Provide the [x, y] coordinate of the cell's center where the given text is located.  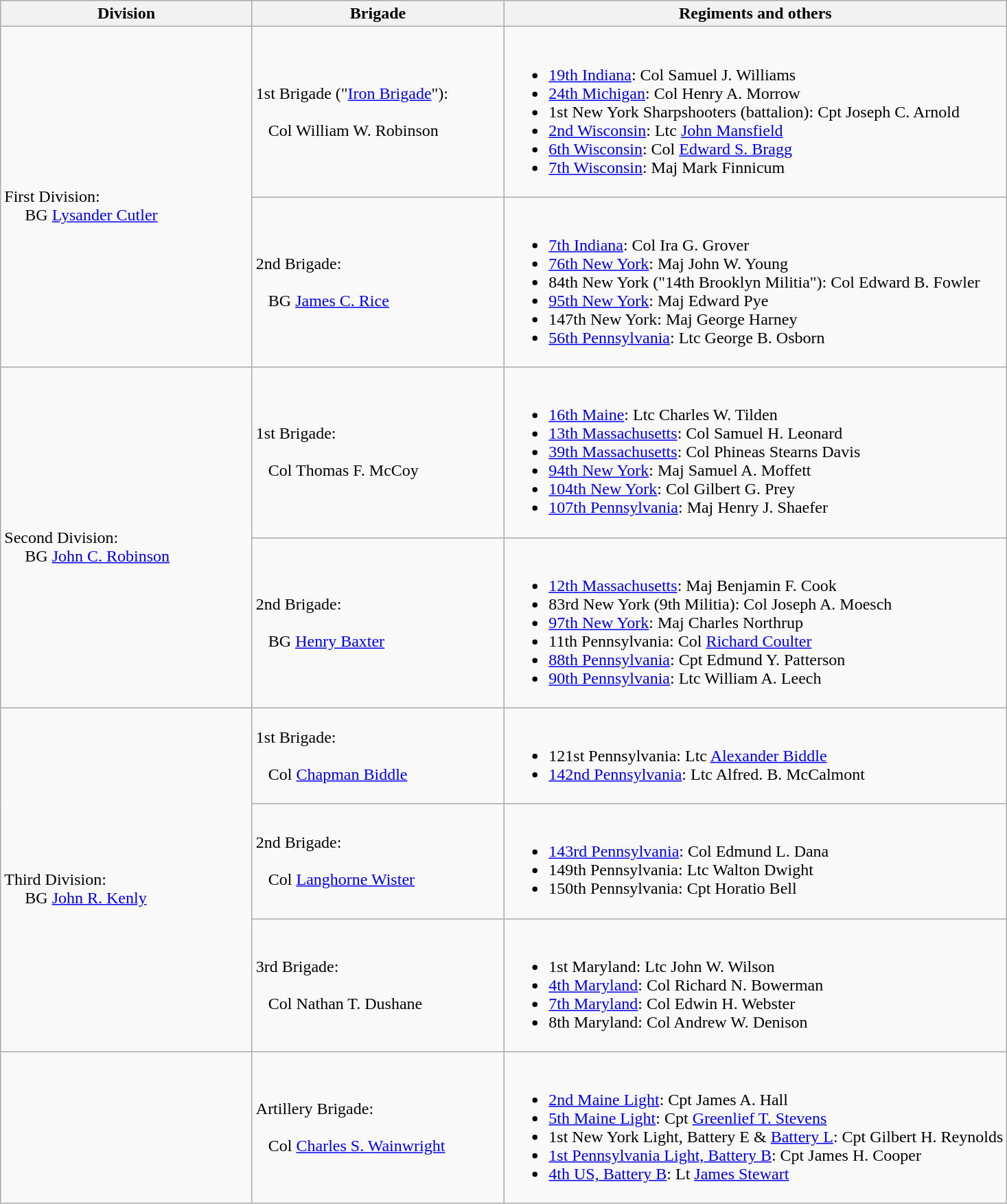
1st Brigade ("Iron Brigade"): Col William W. Robinson [378, 112]
1st Maryland: Ltc John W. Wilson4th Maryland: Col Richard N. Bowerman7th Maryland: Col Edwin H. Webster8th Maryland: Col Andrew W. Denison [755, 985]
143rd Pennsylvania: Col Edmund L. Dana149th Pennsylvania: Ltc Walton Dwight150th Pennsylvania: Cpt Horatio Bell [755, 861]
1st Brigade: Col Thomas F. McCoy [378, 452]
Second Division: BG John C. Robinson [126, 537]
Division [126, 14]
121st Pennsylvania: Ltc Alexander Biddle142nd Pennsylvania: Ltc Alfred. B. McCalmont [755, 756]
2nd Brigade: Col Langhorne Wister [378, 861]
2nd Brigade: BG James C. Rice [378, 282]
2nd Brigade: BG Henry Baxter [378, 623]
Regiments and others [755, 14]
First Division: BG Lysander Cutler [126, 197]
1st Brigade: Col Chapman Biddle [378, 756]
Third Division: BG John R. Kenly [126, 880]
Artillery Brigade: Col Charles S. Wainwright [378, 1127]
3rd Brigade: Col Nathan T. Dushane [378, 985]
Brigade [378, 14]
